Provide the [x, y] coordinate of the cell's center where the given text is located.  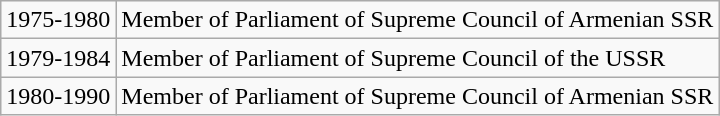
1980-1990 [58, 96]
1975-1980 [58, 20]
Member of Parliament of Supreme Council of the USSR [418, 58]
1979-1984 [58, 58]
